Output the (X, Y) coordinate of the center of the cell containing the given text.  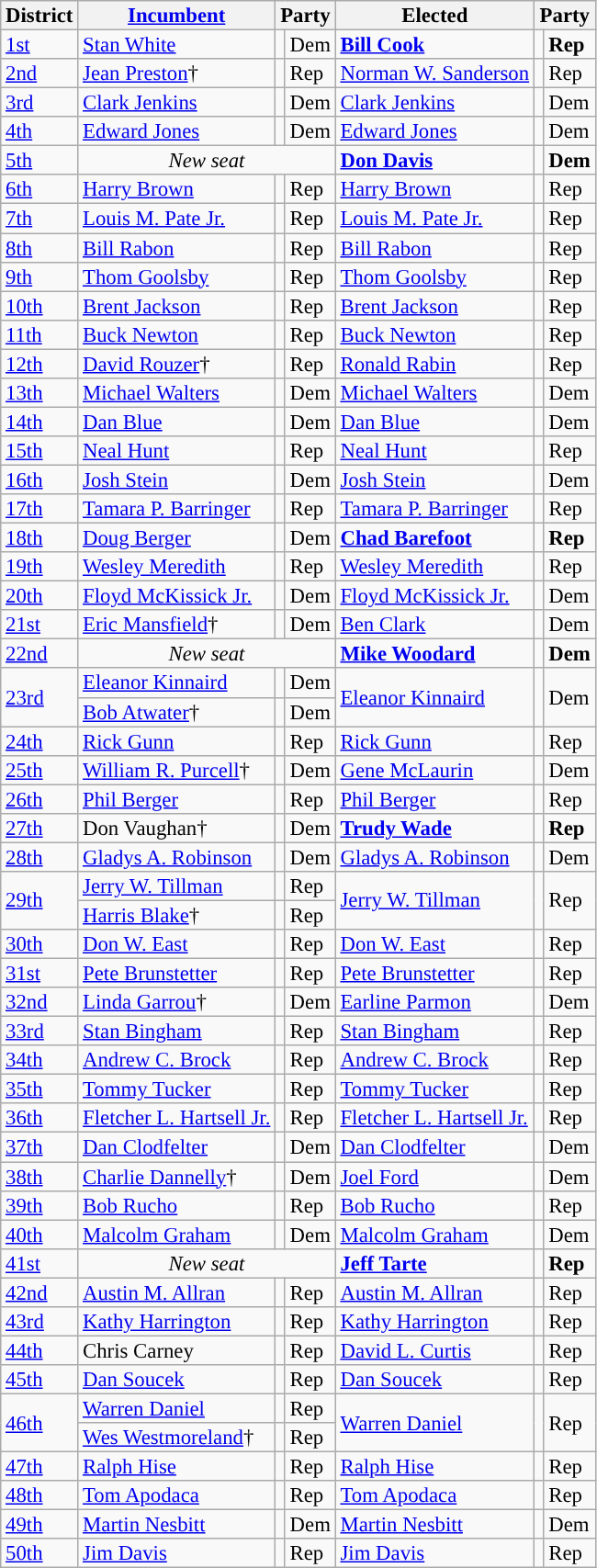
38th (39, 1177)
Elected (434, 16)
Wes Westmoreland† (176, 1438)
29th (39, 900)
13th (39, 393)
Trudy Wade (434, 829)
16th (39, 479)
Joel Ford (434, 1177)
15th (39, 451)
18th (39, 538)
William R. Purcell† (176, 770)
47th (39, 1467)
25th (39, 770)
Gene McLaurin (434, 770)
50th (39, 1553)
David L. Curtis (434, 1350)
9th (39, 276)
Norman W. Sanderson (434, 73)
Linda Garrou† (176, 1002)
Bill Cook (434, 45)
14th (39, 422)
21st (39, 625)
42nd (39, 1292)
Eric Mansfield† (176, 625)
District (39, 16)
2nd (39, 73)
35th (39, 1089)
46th (39, 1422)
32nd (39, 1002)
36th (39, 1119)
Chris Carney (176, 1350)
11th (39, 334)
Harris Blake† (176, 915)
37th (39, 1147)
3rd (39, 103)
22nd (39, 654)
Ronald Rabin (434, 364)
43rd (39, 1322)
44th (39, 1350)
1st (39, 45)
6th (39, 189)
40th (39, 1235)
Charlie Dannelly† (176, 1177)
26th (39, 799)
10th (39, 306)
Incumbent (176, 16)
Mike Woodard (434, 654)
39th (39, 1205)
Jeff Tarte (434, 1263)
27th (39, 829)
David Rouzer† (176, 364)
33rd (39, 1032)
7th (39, 219)
49th (39, 1525)
41st (39, 1263)
12th (39, 364)
Earline Parmon (434, 1002)
30th (39, 944)
24th (39, 741)
17th (39, 509)
Jean Preston† (176, 73)
Stan White (176, 45)
28th (39, 857)
5th (39, 161)
20th (39, 596)
4th (39, 131)
Chad Barefoot (434, 538)
8th (39, 248)
Don Davis (434, 161)
48th (39, 1495)
19th (39, 567)
23rd (39, 698)
45th (39, 1380)
Don Vaughan† (176, 829)
Doug Berger (176, 538)
31st (39, 974)
34th (39, 1060)
Ben Clark (434, 625)
Bob Atwater† (176, 712)
